For the text-containing cell, return its midpoint in (x, y) coordinate format. 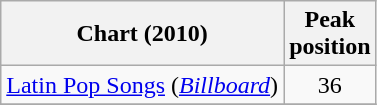
Peakposition (330, 34)
36 (330, 85)
Latin Pop Songs (Billboard) (142, 85)
Chart (2010) (142, 34)
